Extract the [x, y] coordinate from the center of the cell holding the provided text.  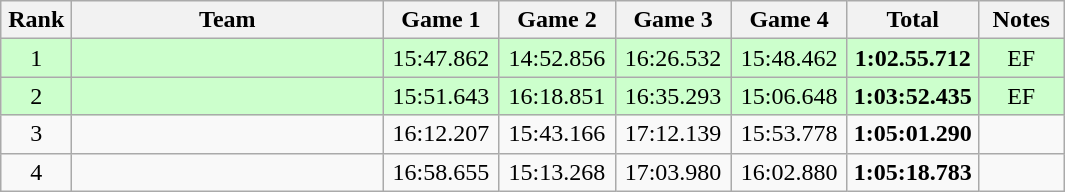
16:18.851 [557, 96]
16:12.207 [441, 134]
15:48.462 [789, 58]
15:06.648 [789, 96]
14:52.856 [557, 58]
1:05:01.290 [912, 134]
Game 1 [441, 20]
17:03.980 [673, 172]
Notes [1021, 20]
16:58.655 [441, 172]
4 [36, 172]
15:13.268 [557, 172]
Rank [36, 20]
Total [912, 20]
Game 2 [557, 20]
16:26.532 [673, 58]
15:53.778 [789, 134]
16:02.880 [789, 172]
15:43.166 [557, 134]
1:05:18.783 [912, 172]
17:12.139 [673, 134]
2 [36, 96]
15:51.643 [441, 96]
1:02.55.712 [912, 58]
15:47.862 [441, 58]
1 [36, 58]
16:35.293 [673, 96]
Team [228, 20]
1:03:52.435 [912, 96]
Game 4 [789, 20]
3 [36, 134]
Game 3 [673, 20]
